Output the (X, Y) coordinate of the center of the cell containing the given text.  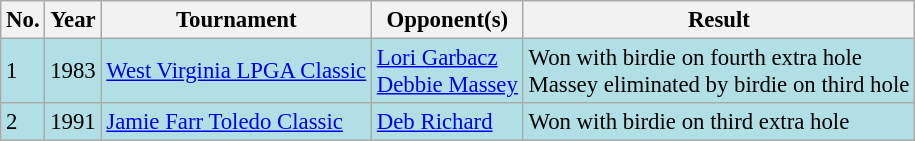
Deb Richard (447, 122)
Won with birdie on fourth extra holeMassey eliminated by birdie on third hole (718, 72)
Jamie Farr Toledo Classic (236, 122)
Result (718, 20)
Lori Garbacz Debbie Massey (447, 72)
Won with birdie on third extra hole (718, 122)
Tournament (236, 20)
Opponent(s) (447, 20)
1 (23, 72)
2 (23, 122)
1983 (73, 72)
West Virginia LPGA Classic (236, 72)
Year (73, 20)
1991 (73, 122)
No. (23, 20)
